Find where the given text appears and provide that cell's center as (x, y) coordinate. 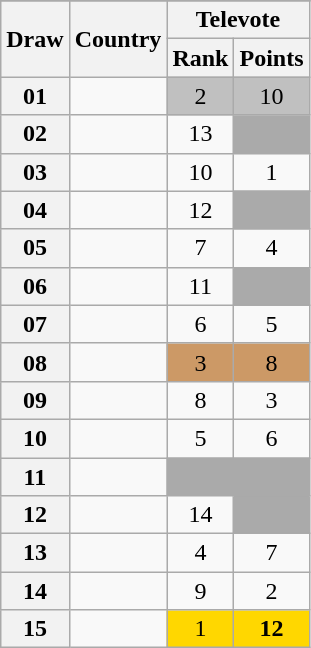
04 (35, 210)
Points (272, 58)
09 (35, 400)
Country (118, 39)
03 (35, 172)
07 (35, 324)
05 (35, 248)
Draw (35, 39)
01 (35, 96)
Televote (238, 20)
02 (35, 134)
06 (35, 286)
15 (35, 629)
08 (35, 362)
9 (200, 591)
Rank (200, 58)
